Identify which cell holds the provided text, then report its [X, Y] central coordinate. 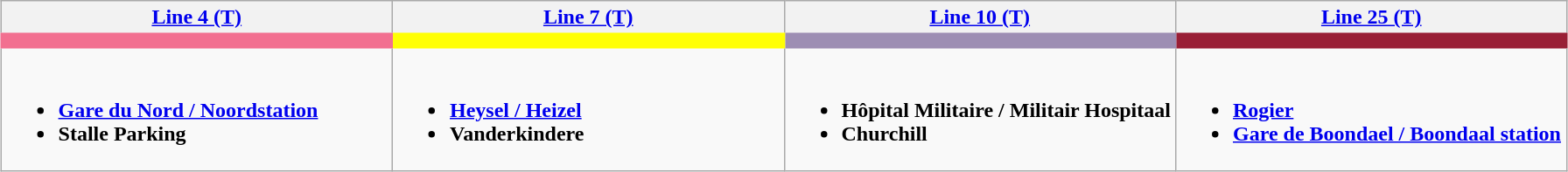
Hôpital Militaire / Militair HospitaalChurchill [980, 106]
Line 7 (T) [588, 21]
RogierGare de Boondael / Boondaal station [1370, 106]
Heysel / HeizelVanderkindere [588, 106]
Line 25 (T) [1370, 21]
Line 10 (T) [980, 21]
Gare du Nord / NoordstationStalle Parking [196, 106]
Line 4 (T) [196, 21]
